Detect which cell encompasses the target text, then output its (X, Y) center coordinate. 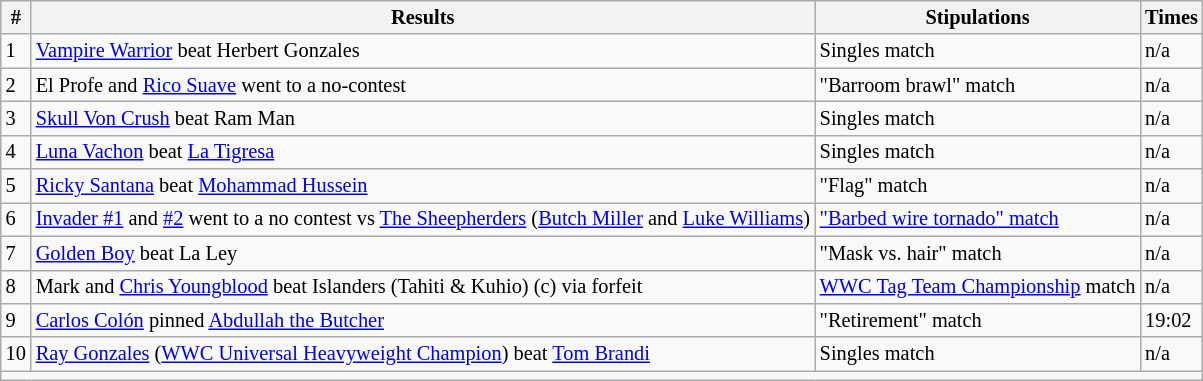
"Flag" match (978, 186)
Results (423, 17)
10 (16, 354)
1 (16, 51)
# (16, 17)
Vampire Warrior beat Herbert Gonzales (423, 51)
Carlos Colón pinned Abdullah the Butcher (423, 320)
3 (16, 118)
19:02 (1172, 320)
Invader #1 and #2 went to a no contest vs The Sheepherders (Butch Miller and Luke Williams) (423, 219)
5 (16, 186)
El Profe and Rico Suave went to a no-contest (423, 85)
"Retirement" match (978, 320)
2 (16, 85)
Luna Vachon beat La Tigresa (423, 152)
Stipulations (978, 17)
8 (16, 287)
Mark and Chris Youngblood beat Islanders (Tahiti & Kuhio) (c) via forfeit (423, 287)
WWC Tag Team Championship match (978, 287)
Golden Boy beat La Ley (423, 253)
Ricky Santana beat Mohammad Hussein (423, 186)
Ray Gonzales (WWC Universal Heavyweight Champion) beat Tom Brandi (423, 354)
"Barbed wire tornado" match (978, 219)
Times (1172, 17)
9 (16, 320)
"Mask vs. hair" match (978, 253)
7 (16, 253)
6 (16, 219)
4 (16, 152)
"Barroom brawl" match (978, 85)
Skull Von Crush beat Ram Man (423, 118)
